For the text-containing cell, return its midpoint in (X, Y) coordinate format. 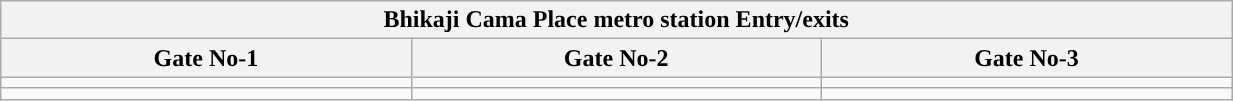
Gate No-2 (616, 58)
Gate No-3 (1026, 58)
Gate No-1 (206, 58)
Bhikaji Cama Place metro station Entry/exits (616, 20)
